Return (X, Y) of the center of cell containing provided text 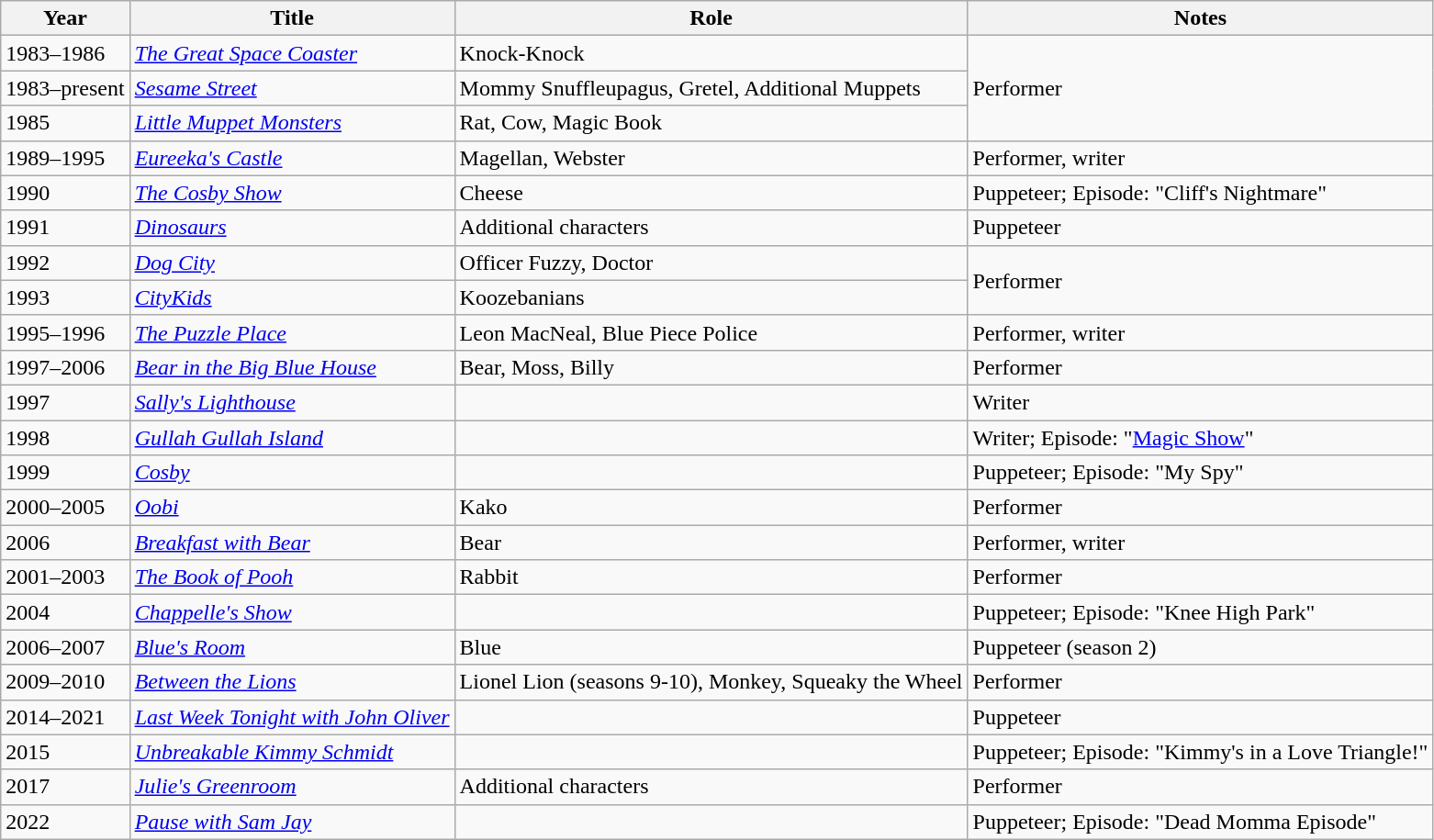
Knock-Knock (711, 53)
Julie's Greenroom (292, 787)
Puppeteer; Episode: "Kimmy's in a Love Triangle!" (1201, 752)
2006–2007 (65, 647)
Oobi (292, 508)
2014–2021 (65, 717)
Blue's Room (292, 647)
Mommy Snuffleupagus, Gretel, Additional Muppets (711, 88)
Bear (711, 543)
Role (711, 18)
2022 (65, 822)
Cosby (292, 473)
1992 (65, 263)
Blue (711, 647)
Writer; Episode: "Magic Show" (1201, 438)
Sally's Lighthouse (292, 402)
Lionel Lion (seasons 9-10), Monkey, Squeaky the Wheel (711, 682)
2015 (65, 752)
Between the Lions (292, 682)
Puppeteer; Episode: "My Spy" (1201, 473)
Leon MacNeal, Blue Piece Police (711, 332)
Koozebanians (711, 297)
2006 (65, 543)
CityKids (292, 297)
2017 (65, 787)
The Puzzle Place (292, 332)
Puppeteer (season 2) (1201, 647)
1997–2006 (65, 367)
2009–2010 (65, 682)
The Book of Pooh (292, 577)
Puppeteer; Episode: "Dead Momma Episode" (1201, 822)
1989–1995 (65, 158)
Officer Fuzzy, Doctor (711, 263)
Bear in the Big Blue House (292, 367)
Kako (711, 508)
Rat, Cow, Magic Book (711, 123)
The Cosby Show (292, 193)
Puppeteer; Episode: "Cliff's Nightmare" (1201, 193)
Breakfast with Bear (292, 543)
2004 (65, 612)
Bear, Moss, Billy (711, 367)
Little Muppet Monsters (292, 123)
1983–1986 (65, 53)
Pause with Sam Jay (292, 822)
1997 (65, 402)
Sesame Street (292, 88)
2001–2003 (65, 577)
Notes (1201, 18)
Year (65, 18)
Cheese (711, 193)
1983–present (65, 88)
Dinosaurs (292, 228)
1991 (65, 228)
Magellan, Webster (711, 158)
1990 (65, 193)
Dog City (292, 263)
Eureeka's Castle (292, 158)
The Great Space Coaster (292, 53)
Puppeteer; Episode: "Knee High Park" (1201, 612)
1995–1996 (65, 332)
Title (292, 18)
Rabbit (711, 577)
1998 (65, 438)
1993 (65, 297)
Chappelle's Show (292, 612)
1999 (65, 473)
2000–2005 (65, 508)
Last Week Tonight with John Oliver (292, 717)
1985 (65, 123)
Gullah Gullah Island (292, 438)
Writer (1201, 402)
Unbreakable Kimmy Schmidt (292, 752)
